Provide the [x, y] coordinate of the cell's center where the given text is located.  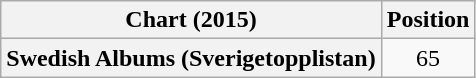
Chart (2015) [191, 20]
65 [428, 58]
Position [428, 20]
Swedish Albums (Sverigetopplistan) [191, 58]
